Output the (X, Y) coordinate of the center of the cell containing the given text.  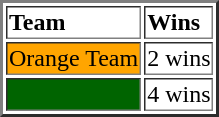
4 wins (178, 94)
2 wins (178, 58)
Team (74, 22)
Wins (178, 22)
Orange Team (74, 58)
